For the text-containing cell, return its midpoint in [x, y] coordinate format. 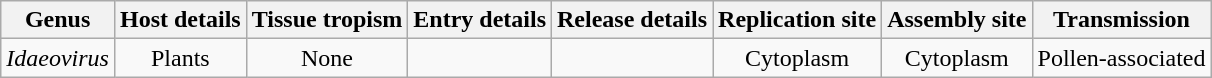
Assembly site [957, 20]
Idaeovirus [58, 58]
Host details [180, 20]
Entry details [480, 20]
Release details [632, 20]
Genus [58, 20]
Tissue tropism [327, 20]
Replication site [798, 20]
Transmission [1122, 20]
None [327, 58]
Plants [180, 58]
Pollen-associated [1122, 58]
